Provide the (x, y) coordinate of the cell's center where the given text is located.  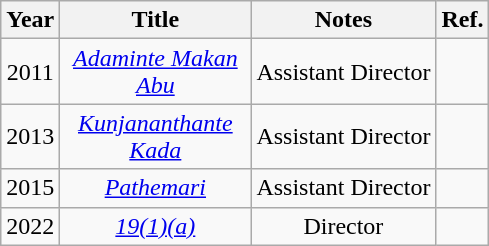
19(1)(a) (156, 226)
Title (156, 20)
Notes (344, 20)
2022 (30, 226)
Adaminte Makan Abu (156, 72)
2013 (30, 136)
Pathemari (156, 188)
Year (30, 20)
2011 (30, 72)
2015 (30, 188)
Kunjananthante Kada (156, 136)
Ref. (462, 20)
Director (344, 226)
